Find where the given text appears and provide that cell's center as [x, y] coordinate. 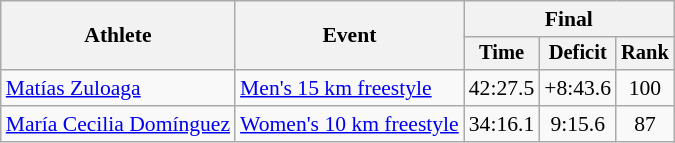
+8:43.6 [578, 88]
9:15.6 [578, 124]
Event [350, 36]
Time [502, 54]
34:16.1 [502, 124]
Men's 15 km freestyle [350, 88]
Athlete [118, 36]
Deficit [578, 54]
María Cecilia Domínguez [118, 124]
Final [569, 19]
87 [645, 124]
Rank [645, 54]
100 [645, 88]
42:27.5 [502, 88]
Matías Zuloaga [118, 88]
Women's 10 km freestyle [350, 124]
